Determine the (x, y) coordinate at the center of the cell enclosing the given text.  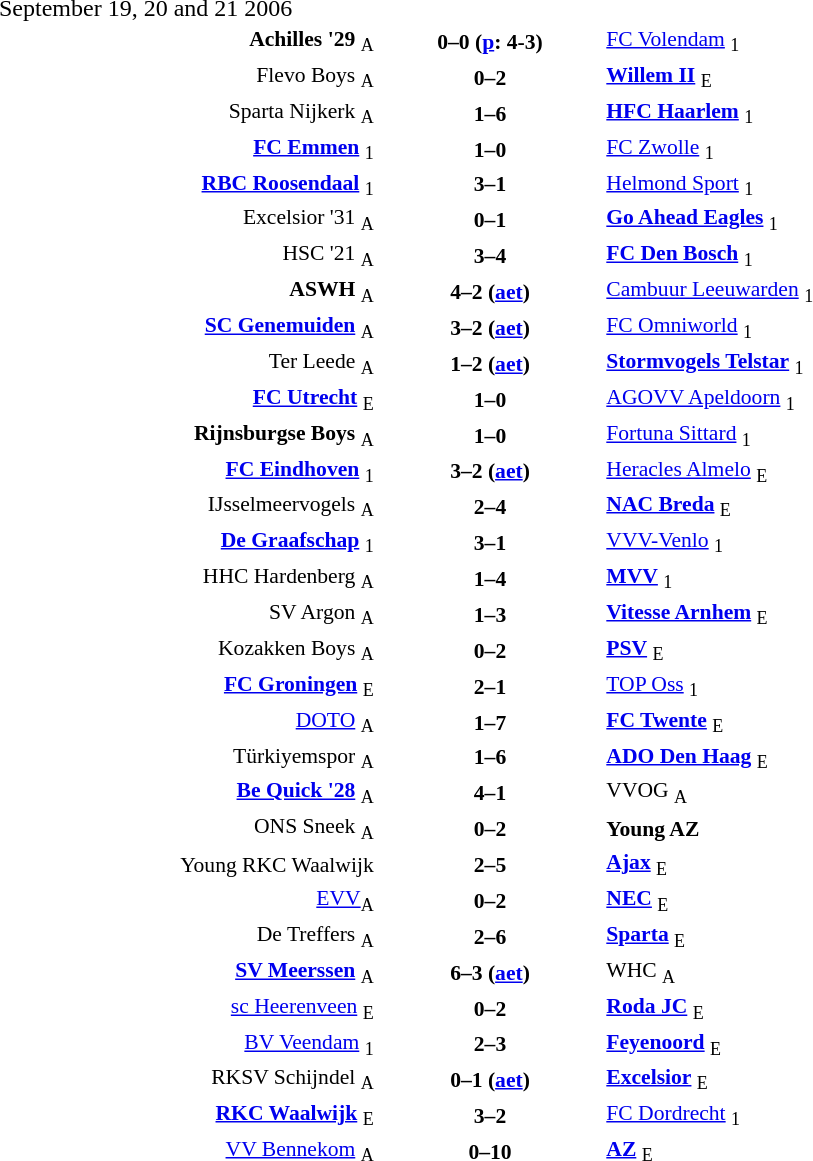
1–3 (490, 615)
1–2 (aet) (490, 364)
2–4 (490, 507)
6–3 (aet) (490, 973)
0–0 (p: 4-3) (490, 41)
2–5 (490, 865)
1–7 (490, 722)
0–1 (aet) (490, 1080)
3–4 (490, 256)
2–6 (490, 937)
4–1 (490, 794)
4–2 (aet) (490, 292)
1–4 (490, 579)
2–1 (490, 686)
0–1 (490, 221)
3–2 (490, 1116)
2–3 (490, 1044)
